Find where the given text appears and provide that cell's center as [X, Y] coordinate. 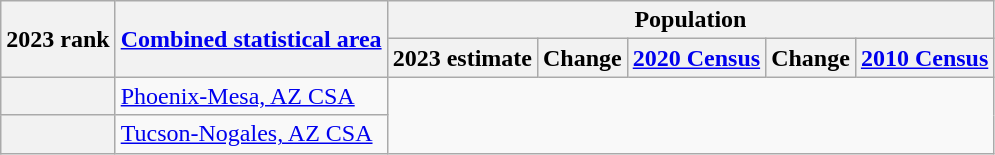
Combined statistical area [251, 39]
Tucson-Nogales, AZ CSA [251, 134]
Phoenix-Mesa, AZ CSA [251, 96]
2010 Census [924, 58]
2023 estimate [462, 58]
2023 rank [58, 39]
2020 Census [696, 58]
Population [690, 20]
